Detect which cell encompasses the target text, then output its (X, Y) center coordinate. 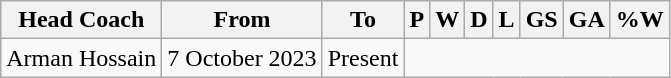
7 October 2023 (242, 58)
From (242, 20)
D (479, 20)
P (417, 20)
GS (542, 20)
%W (640, 20)
GA (586, 20)
Head Coach (82, 20)
Present (363, 58)
Arman Hossain (82, 58)
W (448, 20)
L (506, 20)
To (363, 20)
